From the cell containing the given text, extract its center point as (X, Y) coordinate. 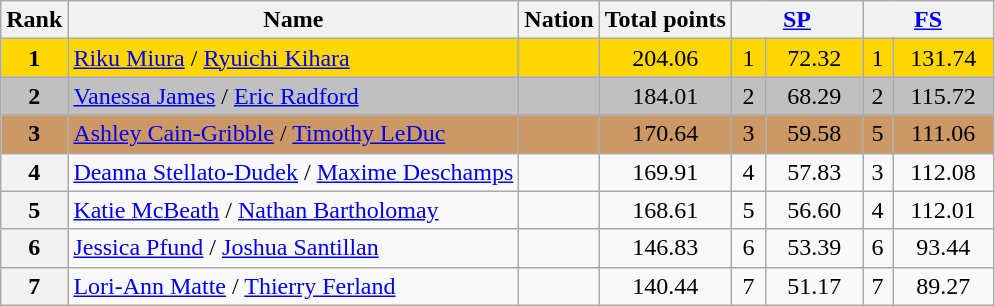
146.83 (665, 248)
204.06 (665, 58)
Name (294, 20)
184.01 (665, 96)
169.91 (665, 172)
72.32 (814, 58)
Total points (665, 20)
51.17 (814, 286)
68.29 (814, 96)
Rank (34, 20)
Riku Miura / Ryuichi Kihara (294, 58)
53.39 (814, 248)
111.06 (944, 134)
SP (796, 20)
89.27 (944, 286)
FS (928, 20)
Deanna Stellato-Dudek / Maxime Deschamps (294, 172)
Nation (559, 20)
Katie McBeath / Nathan Bartholomay (294, 210)
59.58 (814, 134)
Lori-Ann Matte / Thierry Ferland (294, 286)
Ashley Cain-Gribble / Timothy LeDuc (294, 134)
131.74 (944, 58)
168.61 (665, 210)
170.64 (665, 134)
112.01 (944, 210)
140.44 (665, 286)
Jessica Pfund / Joshua Santillan (294, 248)
57.83 (814, 172)
56.60 (814, 210)
Vanessa James / Eric Radford (294, 96)
93.44 (944, 248)
115.72 (944, 96)
112.08 (944, 172)
